Find where the given text appears and provide that cell's center as (X, Y) coordinate. 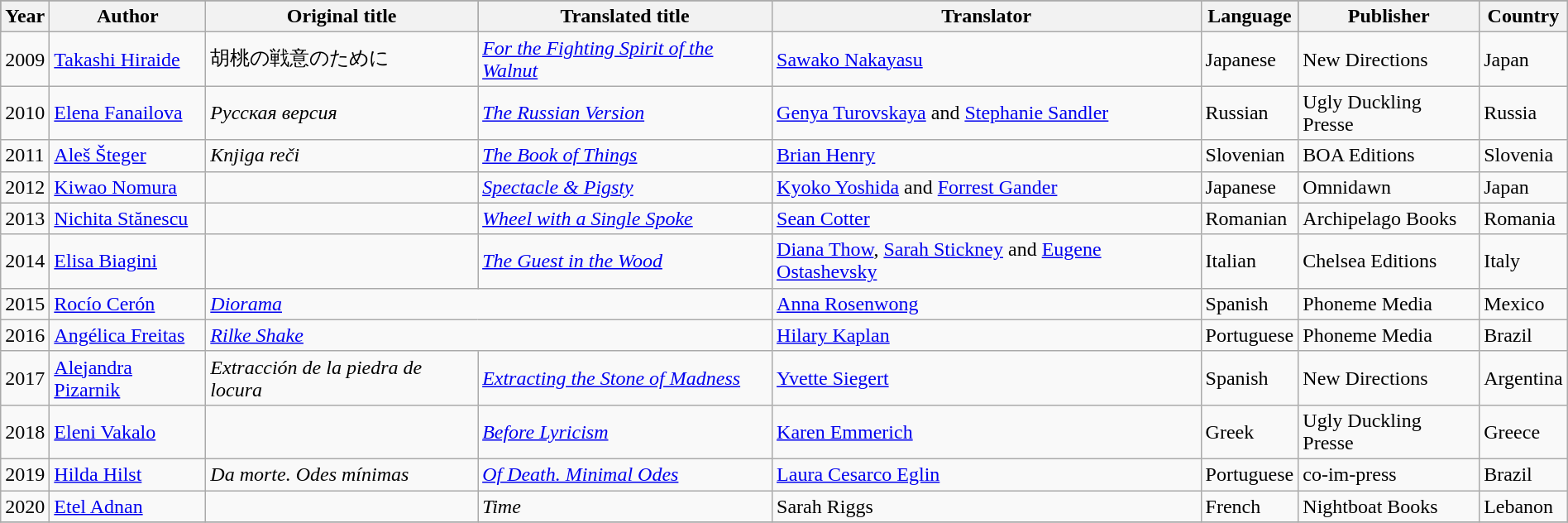
2018 (25, 432)
Rilke Shake (490, 335)
Omnidawn (1389, 187)
胡桃の戦意のために (342, 60)
2017 (25, 377)
Kyoko Yoshida and Forrest Gander (987, 187)
Greek (1250, 432)
2011 (25, 156)
Romanian (1250, 218)
Knjiga reči (342, 156)
Extracción de la piedra de locura (342, 377)
The Russian Version (625, 113)
2020 (25, 506)
Hilary Kaplan (987, 335)
Diana Thow, Sarah Stickney and Eugene Ostashevsky (987, 261)
Translator (987, 17)
Hilda Hilst (127, 474)
Laura Cesarco Eglin (987, 474)
Romania (1523, 218)
Alejandra Pizarnik (127, 377)
Mexico (1523, 304)
The Book of Things (625, 156)
Extracting the Stone of Madness (625, 377)
Chelsea Editions (1389, 261)
Language (1250, 17)
Angélica Freitas (127, 335)
Slovenia (1523, 156)
Argentina (1523, 377)
Of Death. Minimal Odes (625, 474)
BOA Editions (1389, 156)
Translated title (625, 17)
Italy (1523, 261)
Archipelago Books (1389, 218)
Author (127, 17)
co-im-press (1389, 474)
Diorama (490, 304)
Genya Turovskaya and Stephanie Sandler (987, 113)
2016 (25, 335)
2013 (25, 218)
Spectacle & Pigsty (625, 187)
Russian (1250, 113)
2014 (25, 261)
Year (25, 17)
Italian (1250, 261)
Sarah Riggs (987, 506)
Slovenian (1250, 156)
2012 (25, 187)
Publisher (1389, 17)
Nightboat Books (1389, 506)
Lebanon (1523, 506)
Nichita Stănescu (127, 218)
2010 (25, 113)
Elisa Biagini (127, 261)
Brian Henry (987, 156)
Anna Rosenwong (987, 304)
Takashi Hiraide (127, 60)
Русская версия (342, 113)
Country (1523, 17)
Sawako Nakayasu (987, 60)
Time (625, 506)
Eleni Vakalo (127, 432)
Russia (1523, 113)
Wheel with a Single Spoke (625, 218)
Etel Adnan (127, 506)
2019 (25, 474)
Yvette Siegert (987, 377)
Kiwao Nomura (127, 187)
Aleš Šteger (127, 156)
Greece (1523, 432)
Sean Cotter (987, 218)
Da morte. Odes mínimas (342, 474)
2015 (25, 304)
2009 (25, 60)
French (1250, 506)
Original title (342, 17)
For the Fighting Spirit of the Walnut (625, 60)
Rocío Cerón (127, 304)
Elena Fanailova (127, 113)
Karen Emmerich (987, 432)
Before Lyricism (625, 432)
The Guest in the Wood (625, 261)
